Extract the (X, Y) coordinate from the center of the cell holding the provided text.  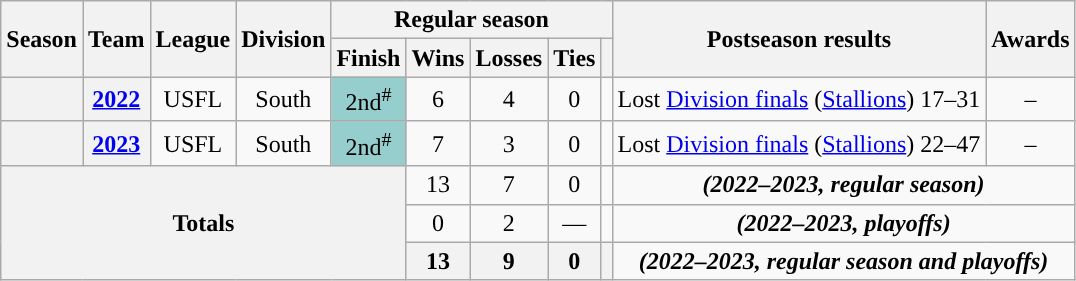
(2022–2023, regular season and playoffs) (844, 261)
Team (116, 39)
(2022–2023, playoffs) (844, 223)
— (574, 223)
2023 (116, 144)
Season (42, 39)
(2022–2023, regular season) (844, 185)
Awards (1030, 39)
Lost Division finals (Stallions) 17–31 (799, 100)
Division (284, 39)
3 (509, 144)
2 (509, 223)
Ties (574, 58)
Finish (368, 58)
Regular season (472, 20)
Wins (438, 58)
4 (509, 100)
6 (438, 100)
2022 (116, 100)
Losses (509, 58)
Totals (204, 223)
Postseason results (799, 39)
9 (509, 261)
League (193, 39)
Lost Division finals (Stallions) 22–47 (799, 144)
